Provide the (x, y) coordinate of the cell's center where the given text is located.  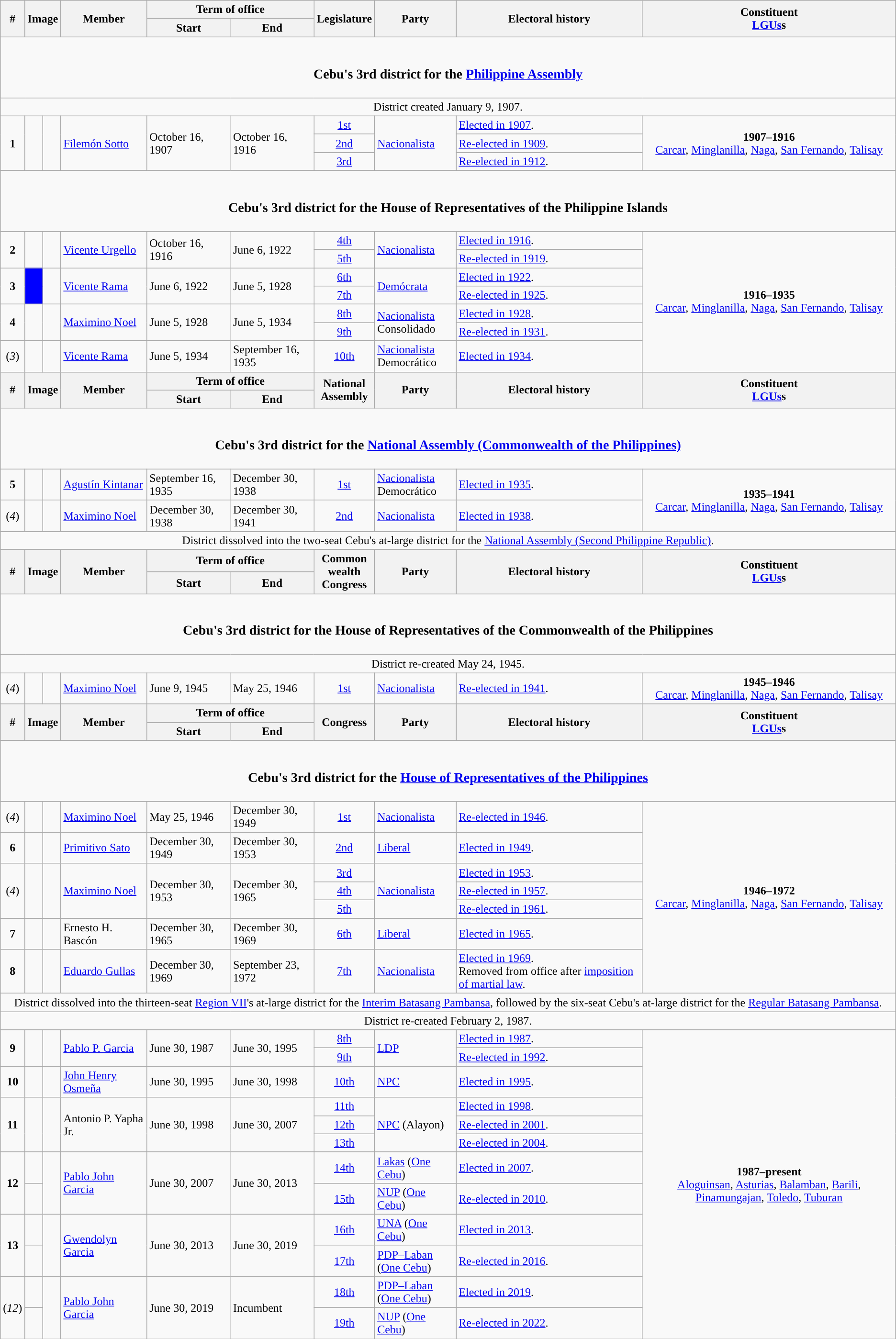
1946–1972Carcar, Minglanilla, Naga, San Fernando, Talisay (769, 897)
Filemón Sotto (104, 143)
Cebu's 3rd district for the Philippine Assembly (448, 67)
Elected in 1922. (549, 277)
Elected in 1949. (549, 848)
Vicente Urgello (104, 250)
Antonio P. Yapha Jr. (104, 1125)
Elected in 1935. (549, 484)
District dissolved into the two-seat Cebu's at-large district for the National Assembly (Second Philippine Republic). (448, 540)
11 (12, 1125)
Re-elected in 1912. (549, 161)
1945–1946Carcar, Minglanilla, Naga, San Fernando, Talisay (769, 688)
Elected in 1907. (549, 125)
NPC (Alayon) (415, 1125)
Pablo P. Garcia (104, 1048)
Cebu's 3rd district for the House of Representatives of the Philippine Islands (448, 201)
Re-elected in 2010. (549, 1198)
Demócrata (415, 286)
14th (345, 1168)
Re-elected in 1941. (549, 688)
11th (345, 1106)
12 (12, 1183)
19th (345, 1324)
Elected in 1998. (549, 1106)
Gwendolyn Garcia (104, 1245)
District re-created May 24, 1945. (448, 664)
Re-elected in 1931. (549, 332)
Ernesto H. Bascón (104, 934)
Elected in 1953. (549, 872)
Re-elected in 1925. (549, 295)
Primitivo Sato (104, 848)
June 30, 1987 (189, 1048)
District created January 9, 1907. (448, 107)
Re-elected in 1961. (549, 909)
December 30, 1941 (272, 516)
1987–presentAloguinsan, Asturias, Balamban, Barili, Pinamungajan, Toledo, Tuburan (769, 1184)
Elected in 1969.Removed from office after imposition of martial law. (549, 971)
Re-elected in 1992. (549, 1057)
Elected in 1995. (549, 1082)
Incumbent (272, 1307)
5 (12, 484)
District re-created February 2, 1987. (448, 1021)
Re-elected in 1909. (549, 143)
13th (345, 1143)
Elected in 1987. (549, 1039)
12th (345, 1125)
NationalAssembly (345, 390)
16th (345, 1230)
2 (12, 250)
Elected in 1916. (549, 241)
Congress (345, 722)
10 (12, 1082)
Elected in 1934. (549, 356)
15th (345, 1198)
Legislature (345, 19)
(3) (12, 356)
LDP (415, 1048)
(12) (12, 1307)
4 (12, 323)
Re-elected in 2004. (549, 1143)
Eduardo Gullas (104, 971)
Cebu's 3rd district for the House of Representatives of the Commonwealth of the Philippines (448, 624)
September 23, 1972 (272, 971)
Elected in 2013. (549, 1230)
John Henry Osmeña (104, 1082)
Re-elected in 1957. (549, 891)
UNA (One Cebu) (415, 1230)
13 (12, 1245)
Re-elected in 1946. (549, 816)
June 9, 1945 (189, 688)
6 (12, 848)
3 (12, 286)
Cebu's 3rd district for the House of Representatives of the Philippines (448, 770)
1 (12, 143)
Lakas (One Cebu) (415, 1168)
CommonwealthCongress (345, 572)
October 16, 1907 (189, 143)
Elected in 2007. (549, 1168)
1907–1916Carcar, Minglanilla, Naga, San Fernando, Talisay (769, 143)
Elected in 1938. (549, 516)
9 (12, 1048)
Elected in 1928. (549, 313)
Re-elected in 2001. (549, 1125)
1935–1941Carcar, Minglanilla, Naga, San Fernando, Talisay (769, 500)
8 (12, 971)
Re-elected in 2022. (549, 1324)
7 (12, 934)
Agustín Kintanar (104, 484)
1916–1935Carcar, Minglanilla, Naga, San Fernando, Talisay (769, 301)
18th (345, 1292)
Elected in 1965. (549, 934)
Elected in 2019. (549, 1292)
Cebu's 3rd district for the National Assembly (Commonwealth of the Philippines) (448, 438)
Re-elected in 1919. (549, 259)
NacionalistaConsolidado (415, 323)
NPC (415, 1082)
Re-elected in 2016. (549, 1261)
17th (345, 1261)
